Provide the [x, y] coordinate of the cell's center where the given text is located.  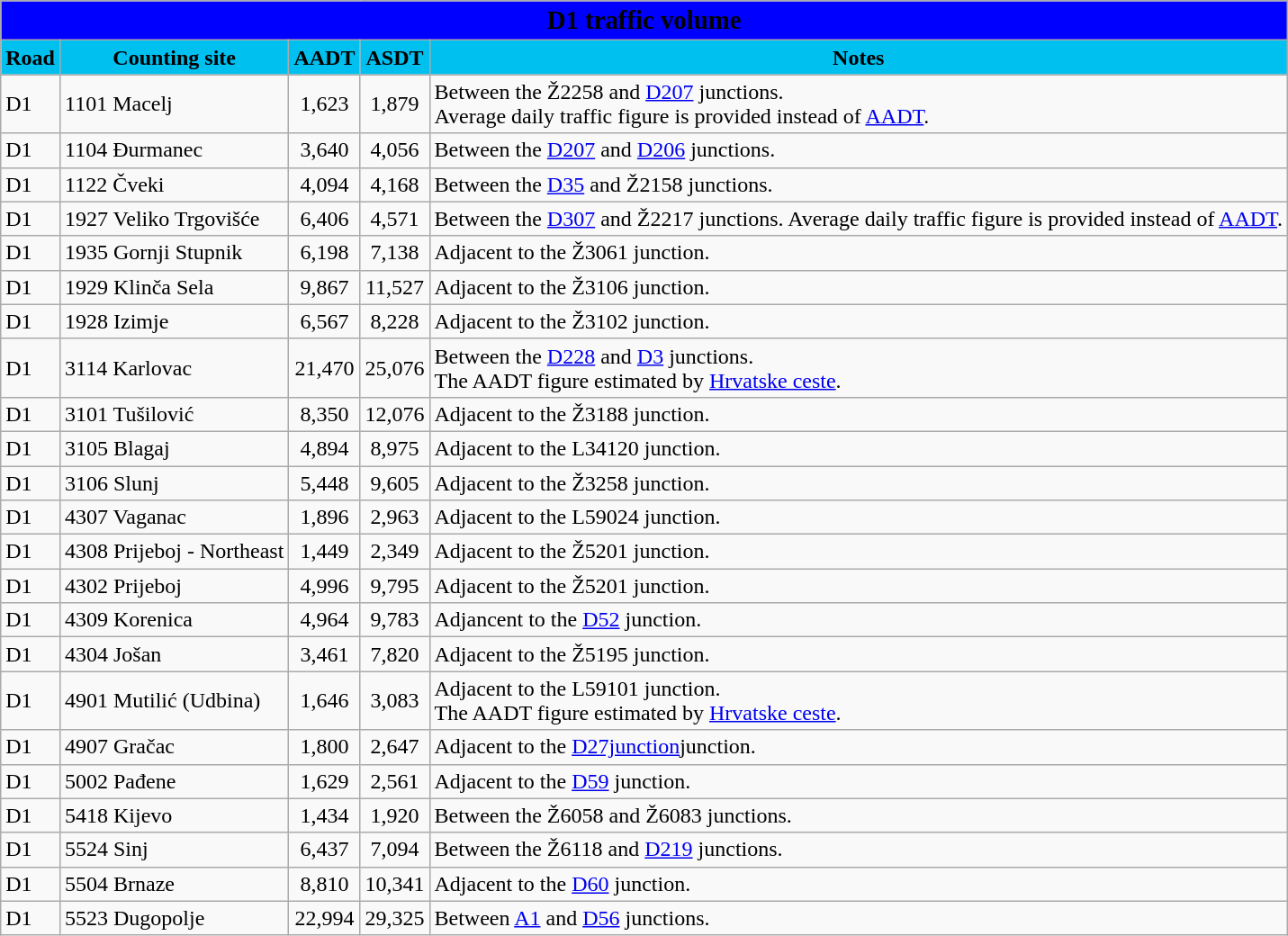
AADT [324, 58]
Adjacent to the Ž3102 junction. [859, 321]
9,867 [324, 287]
29,325 [394, 918]
7,094 [394, 850]
25,076 [394, 367]
8,228 [394, 321]
1,800 [324, 747]
8,810 [324, 884]
Adjacent to the L34120 junction. [859, 448]
21,470 [324, 367]
6,567 [324, 321]
1,879 [394, 104]
4907 Gračac [174, 747]
1928 Izimje [174, 321]
Adjacent to the Ž3188 junction. [859, 414]
22,994 [324, 918]
Between the Ž6118 and D219 junctions. [859, 850]
1,920 [394, 815]
4,964 [324, 620]
3105 Blagaj [174, 448]
Adjacent to the D27junctionjunction. [859, 747]
Adjacent to the Ž5195 junction. [859, 654]
Between the Ž2258 and D207 junctions.Average daily traffic figure is provided instead of AADT. [859, 104]
Between the D207 and D206 junctions. [859, 150]
2,963 [394, 517]
3,640 [324, 150]
1101 Macelj [174, 104]
Between the Ž6058 and Ž6083 junctions. [859, 815]
4302 Prijeboj [174, 586]
Adjacent to the Ž3258 junction. [859, 483]
D1 traffic volume [644, 21]
4307 Vaganac [174, 517]
7,138 [394, 253]
1929 Klinča Sela [174, 287]
4304 Jošan [174, 654]
6,198 [324, 253]
4,094 [324, 184]
4,894 [324, 448]
3,461 [324, 654]
2,561 [394, 781]
1122 Čveki [174, 184]
2,349 [394, 552]
Adjacent to the Ž3106 junction. [859, 287]
1104 Đurmanec [174, 150]
Between A1 and D56 junctions. [859, 918]
Adjacent to the D60 junction. [859, 884]
Notes [859, 58]
12,076 [394, 414]
5523 Dugopolje [174, 918]
5504 Brnaze [174, 884]
ASDT [394, 58]
Adjacent to the L59024 junction. [859, 517]
7,820 [394, 654]
5,448 [324, 483]
3114 Karlovac [174, 367]
1,434 [324, 815]
Between the D307 and Ž2217 junctions. Average daily traffic figure is provided instead of AADT. [859, 219]
1,623 [324, 104]
8,350 [324, 414]
Adjancent to the D52 junction. [859, 620]
1,449 [324, 552]
3,083 [394, 700]
Between the D228 and D3 junctions.The AADT figure estimated by Hrvatske ceste. [859, 367]
1,646 [324, 700]
9,795 [394, 586]
5002 Pađene [174, 781]
9,605 [394, 483]
Adjacent to the Ž3061 junction. [859, 253]
4901 Mutilić (Udbina) [174, 700]
Counting site [174, 58]
4,571 [394, 219]
Road [31, 58]
6,437 [324, 850]
5418 Kijevo [174, 815]
1927 Veliko Trgovišće [174, 219]
4309 Korenica [174, 620]
4,168 [394, 184]
5524 Sinj [174, 850]
1935 Gornji Stupnik [174, 253]
2,647 [394, 747]
4,056 [394, 150]
6,406 [324, 219]
1,629 [324, 781]
3101 Tušilović [174, 414]
8,975 [394, 448]
10,341 [394, 884]
Adjacent to the L59101 junction.The AADT figure estimated by Hrvatske ceste. [859, 700]
Between the D35 and Ž2158 junctions. [859, 184]
9,783 [394, 620]
Adjacent to the D59 junction. [859, 781]
1,896 [324, 517]
4,996 [324, 586]
3106 Slunj [174, 483]
4308 Prijeboj - Northeast [174, 552]
11,527 [394, 287]
